Return (X, Y) of the center of cell containing provided text 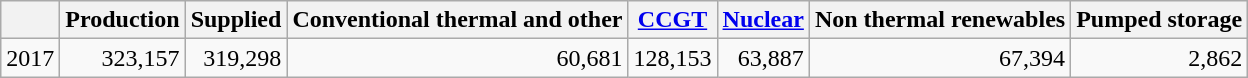
60,681 (458, 58)
323,157 (122, 58)
63,887 (763, 58)
2,862 (1160, 58)
CCGT (672, 20)
Conventional thermal and other (458, 20)
128,153 (672, 58)
319,298 (236, 58)
Supplied (236, 20)
Pumped storage (1160, 20)
67,394 (940, 58)
Nuclear (763, 20)
Production (122, 20)
2017 (30, 58)
Non thermal renewables (940, 20)
